Determine the (x, y) coordinate at the center of the cell enclosing the given text.  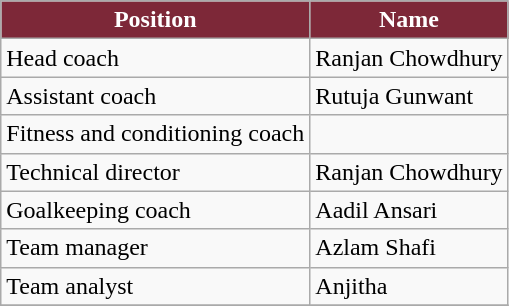
Goalkeeping coach (156, 210)
Name (409, 20)
Position (156, 20)
Team manager (156, 248)
Rutuja Gunwant (409, 96)
Technical director (156, 172)
Anjitha (409, 286)
Team analyst (156, 286)
Azlam Shafi (409, 248)
Assistant coach (156, 96)
Head coach (156, 58)
Aadil Ansari (409, 210)
Fitness and conditioning coach (156, 134)
